Capture the cell that displays the provided text and extract its (x, y) central coordinate. 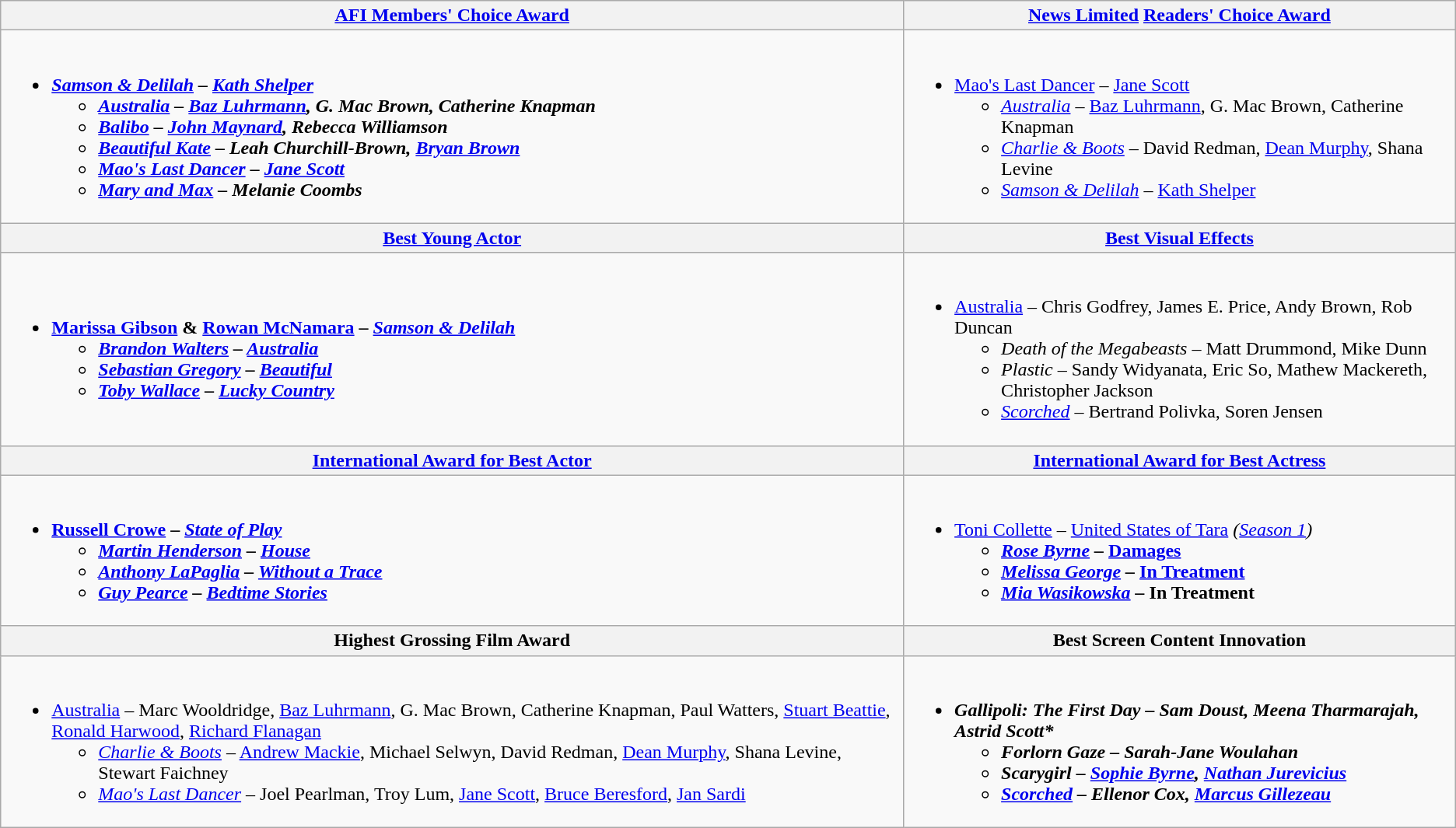
International Award for Best Actor (453, 460)
International Award for Best Actress (1180, 460)
News Limited Readers' Choice Award (1180, 16)
Best Screen Content Innovation (1180, 641)
Best Visual Effects (1180, 238)
Russell Crowe – State of PlayMartin Henderson – HouseAnthony LaPaglia – Without a TraceGuy Pearce – Bedtime Stories (453, 550)
Best Young Actor (453, 238)
Toni Collette – United States of Tara (Season 1)Rose Byrne – DamagesMelissa George – In TreatmentMia Wasikowska – In Treatment (1180, 550)
AFI Members' Choice Award (453, 16)
Marissa Gibson & Rowan McNamara – Samson & DelilahBrandon Walters – AustraliaSebastian Gregory – BeautifulToby Wallace – Lucky Country (453, 349)
Highest Grossing Film Award (453, 641)
